Pinpoint the cell where the given text exists, returning its [x, y] midpoint coordinate. 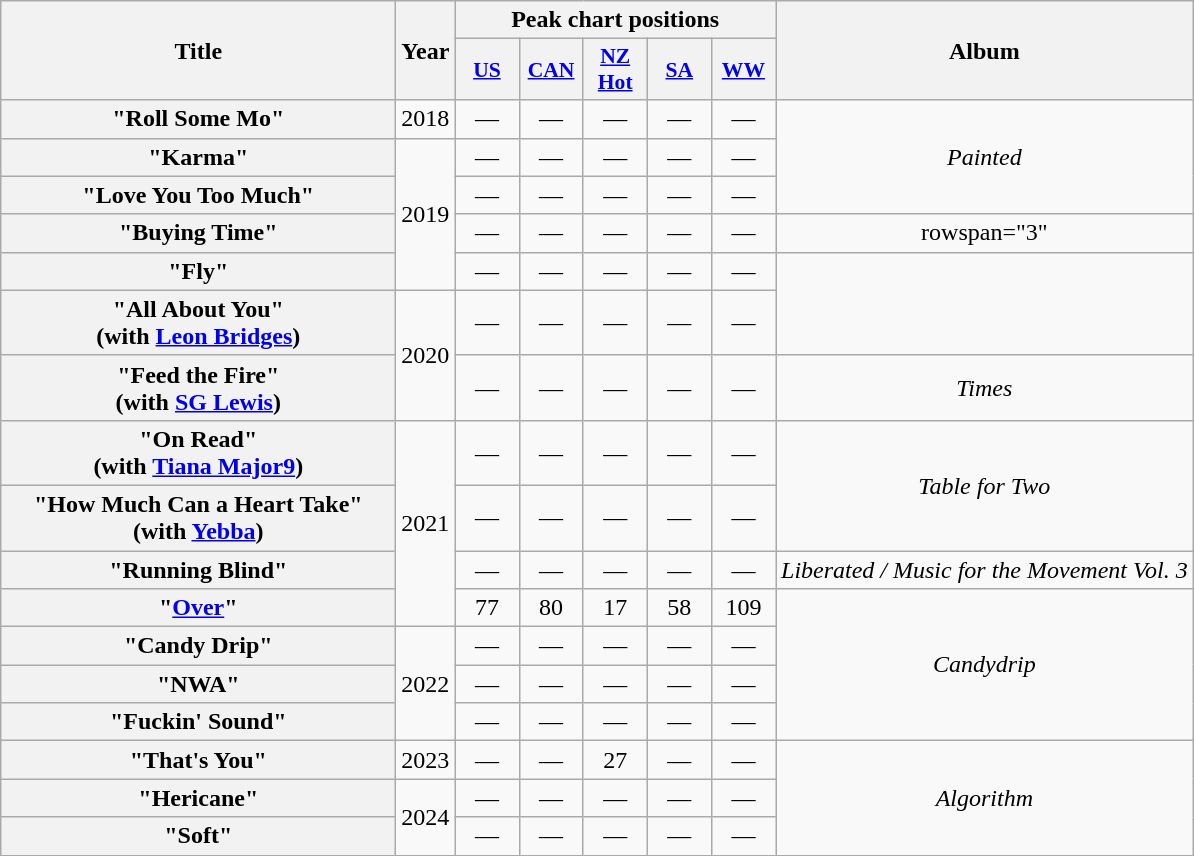
Candydrip [985, 665]
CAN [551, 70]
"Running Blind" [198, 569]
"That's You" [198, 760]
58 [679, 608]
Painted [985, 157]
77 [487, 608]
"Love You Too Much" [198, 195]
2020 [426, 355]
"How Much Can a Heart Take"(with Yebba) [198, 518]
NZHot [615, 70]
Table for Two [985, 485]
2022 [426, 684]
Year [426, 50]
Album [985, 50]
Algorithm [985, 798]
"Hericane" [198, 798]
WW [743, 70]
"Candy Drip" [198, 646]
"Soft" [198, 836]
Title [198, 50]
2024 [426, 817]
"Fuckin' Sound" [198, 722]
rowspan="3" [985, 233]
2023 [426, 760]
"Feed the Fire" (with SG Lewis) [198, 388]
2018 [426, 119]
"Roll Some Mo" [198, 119]
80 [551, 608]
Liberated / Music for the Movement Vol. 3 [985, 569]
"Fly" [198, 271]
27 [615, 760]
"On Read"(with Tiana Major9) [198, 452]
"Buying Time" [198, 233]
"NWA" [198, 684]
Peak chart positions [616, 20]
"Karma" [198, 157]
109 [743, 608]
"All About You"(with Leon Bridges) [198, 322]
SA [679, 70]
US [487, 70]
Times [985, 388]
2021 [426, 523]
"Over" [198, 608]
17 [615, 608]
2019 [426, 214]
